Scan for the cell matching the given text and deliver its [x, y] coordinate at center. 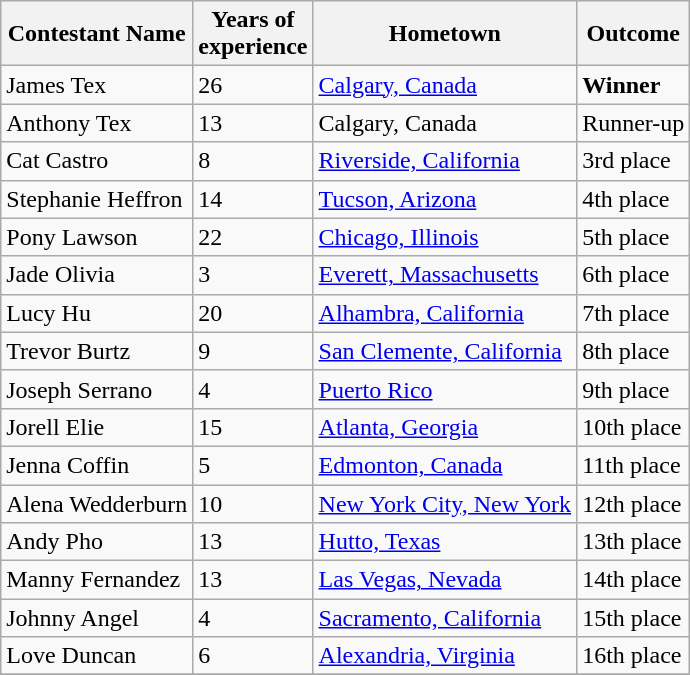
Stephanie Heffron [97, 199]
Anthony Tex [97, 123]
Manny Fernandez [97, 580]
9 [253, 351]
Puerto Rico [445, 389]
Las Vegas, Nevada [445, 580]
Atlanta, Georgia [445, 427]
26 [253, 85]
13th place [634, 542]
Alena Wedderburn [97, 503]
8 [253, 161]
22 [253, 237]
Jenna Coffin [97, 465]
6 [253, 656]
9th place [634, 389]
Lucy Hu [97, 313]
Love Duncan [97, 656]
Andy Pho [97, 542]
3 [253, 275]
5 [253, 465]
Pony Lawson [97, 237]
7th place [634, 313]
Sacramento, California [445, 618]
Johnny Angel [97, 618]
14th place [634, 580]
12th place [634, 503]
Everett, Massachusetts [445, 275]
Joseph Serrano [97, 389]
New York City, New York [445, 503]
6th place [634, 275]
Hutto, Texas [445, 542]
10th place [634, 427]
14 [253, 199]
Chicago, Illinois [445, 237]
10 [253, 503]
20 [253, 313]
3rd place [634, 161]
Trevor Burtz [97, 351]
Outcome [634, 34]
Riverside, California [445, 161]
15th place [634, 618]
Jade Olivia [97, 275]
16th place [634, 656]
Contestant Name [97, 34]
James Tex [97, 85]
Alhambra, California [445, 313]
Edmonton, Canada [445, 465]
4th place [634, 199]
5th place [634, 237]
Tucson, Arizona [445, 199]
8th place [634, 351]
Runner-up [634, 123]
Years ofexperience [253, 34]
15 [253, 427]
11th place [634, 465]
Alexandria, Virginia [445, 656]
Jorell Elie [97, 427]
Winner [634, 85]
Hometown [445, 34]
San Clemente, California [445, 351]
Cat Castro [97, 161]
